Provide the [X, Y] coordinate of the cell's center where the given text is located.  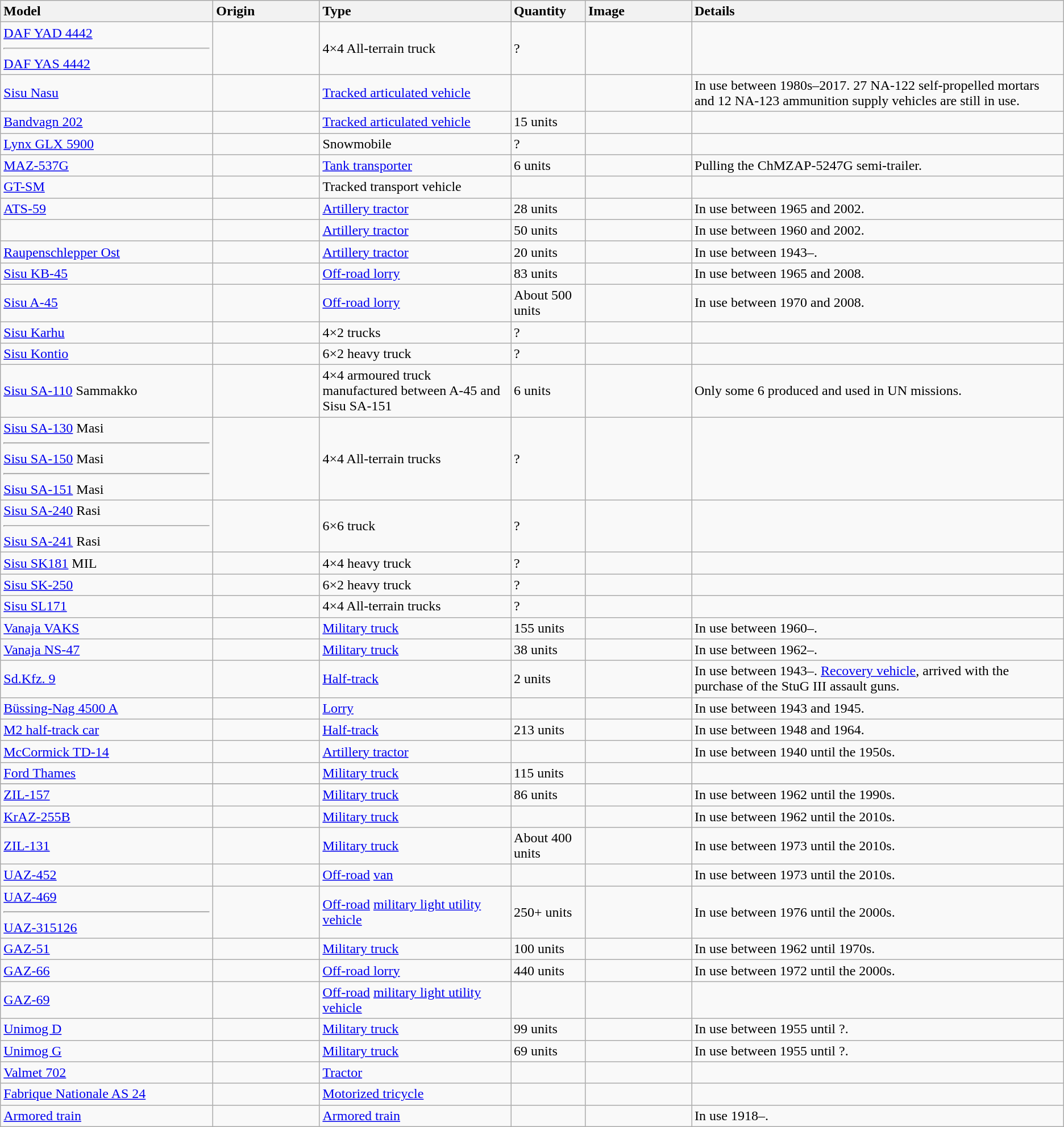
In use between 1970 and 2008. [878, 302]
In use between 1962 until 1970s. [878, 949]
6×6 truck [415, 526]
In use between 1948 and 1964. [878, 730]
Tractor [415, 1072]
Sisu KB-45 [107, 273]
Ford Thames [107, 773]
Raupenschlepper Ost [107, 252]
Unimog G [107, 1051]
155 units [548, 628]
Only some 6 produced and used in UN missions. [878, 391]
Sisu Kontio [107, 354]
McCormick TD-14 [107, 751]
GAZ-51 [107, 949]
Sisu SA-110 Sammakko [107, 391]
Pulling the ChMZAP-5247G semi-trailer. [878, 165]
Origin [266, 11]
Image [638, 11]
About 500 units [548, 302]
Model [107, 11]
38 units [548, 650]
50 units [548, 230]
In use between 1940 until the 1950s. [878, 751]
Sisu SA-130 MasiSisu SA-150 MasiSisu SA-151 Masi [107, 459]
Fabrique Nationale AS 24 [107, 1094]
99 units [548, 1029]
Snowmobile [415, 144]
In use between 1972 until the 2000s. [878, 971]
Sisu Karhu [107, 332]
In use between 1976 until the 2000s. [878, 912]
In use between 1943–. Recovery vehicle, arrived with the purchase of the StuG III assault guns. [878, 679]
Tank transporter [415, 165]
In use between 1980s–2017. 27 NA-122 self-propelled mortars and 12 NA-123 ammunition supply vehicles are still in use. [878, 93]
115 units [548, 773]
15 units [548, 122]
2 units [548, 679]
Sisu SA-240 RasiSisu SA-241 Rasi [107, 526]
In use between 1965 and 2008. [878, 273]
213 units [548, 730]
86 units [548, 795]
In use between 1943–. [878, 252]
83 units [548, 273]
UAZ-452 [107, 875]
Type [415, 11]
UAZ-469UAZ-315126 [107, 912]
Tracked transport vehicle [415, 187]
Details [878, 11]
Vanaja NS-47 [107, 650]
In use between 1962 until the 1990s. [878, 795]
MAZ-537G [107, 165]
In use between 1965 and 2002. [878, 209]
In use 1918–. [878, 1116]
Off-road van [415, 875]
About 400 units [548, 846]
4×4 All-terrain truck [415, 48]
ATS-59 [107, 209]
Lorry [415, 708]
4×4 heavy truck [415, 563]
GAZ-66 [107, 971]
ZIL-157 [107, 795]
Büssing-Nag 4500 A [107, 708]
In use between 1962 until the 2010s. [878, 817]
440 units [548, 971]
Sisu SK-250 [107, 585]
GT-SM [107, 187]
Quantity [548, 11]
Motorized tricycle [415, 1094]
20 units [548, 252]
In use between 1960 and 2002. [878, 230]
In use between 1962–. [878, 650]
Vanaja VAKS [107, 628]
Lynx GLX 5900 [107, 144]
250+ units [548, 912]
Sisu SK181 MIL [107, 563]
DAF YAD 4442DAF YAS 4442 [107, 48]
GAZ-69 [107, 1000]
69 units [548, 1051]
M2 half-track car [107, 730]
28 units [548, 209]
100 units [548, 949]
Bandvagn 202 [107, 122]
4×4 armoured truck manufactured between A-45 and Sisu SA-151 [415, 391]
4×2 trucks [415, 332]
Sisu SL171 [107, 606]
Sisu A-45 [107, 302]
Valmet 702 [107, 1072]
Sisu Nasu [107, 93]
In use between 1943 and 1945. [878, 708]
In use between 1960–. [878, 628]
KrAZ-255B [107, 817]
Unimog D [107, 1029]
Sd.Kfz. 9 [107, 679]
ZIL-131 [107, 846]
